Capture the cell that displays the provided text and extract its [x, y] central coordinate. 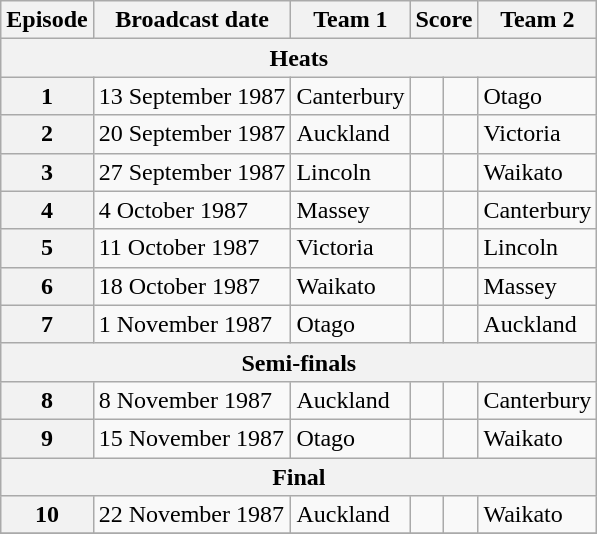
27 September 1987 [192, 172]
11 October 1987 [192, 248]
3 [47, 172]
4 [47, 210]
1 November 1987 [192, 324]
Score [444, 20]
Episode [47, 20]
22 November 1987 [192, 515]
13 September 1987 [192, 96]
Broadcast date [192, 20]
Semi-finals [299, 362]
20 September 1987 [192, 134]
2 [47, 134]
1 [47, 96]
5 [47, 248]
Final [299, 477]
8 [47, 400]
Team 2 [538, 20]
18 October 1987 [192, 286]
6 [47, 286]
4 October 1987 [192, 210]
7 [47, 324]
8 November 1987 [192, 400]
Team 1 [350, 20]
15 November 1987 [192, 438]
9 [47, 438]
Heats [299, 58]
10 [47, 515]
